Extract the (x, y) coordinate from the center of the cell holding the provided text.  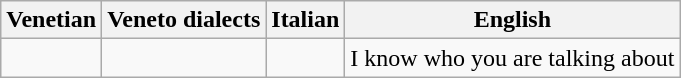
I know who you are talking about (512, 58)
Venetian (52, 20)
English (512, 20)
Italian (306, 20)
Veneto dialects (184, 20)
